Detect which cell encompasses the target text, then output its [X, Y] center coordinate. 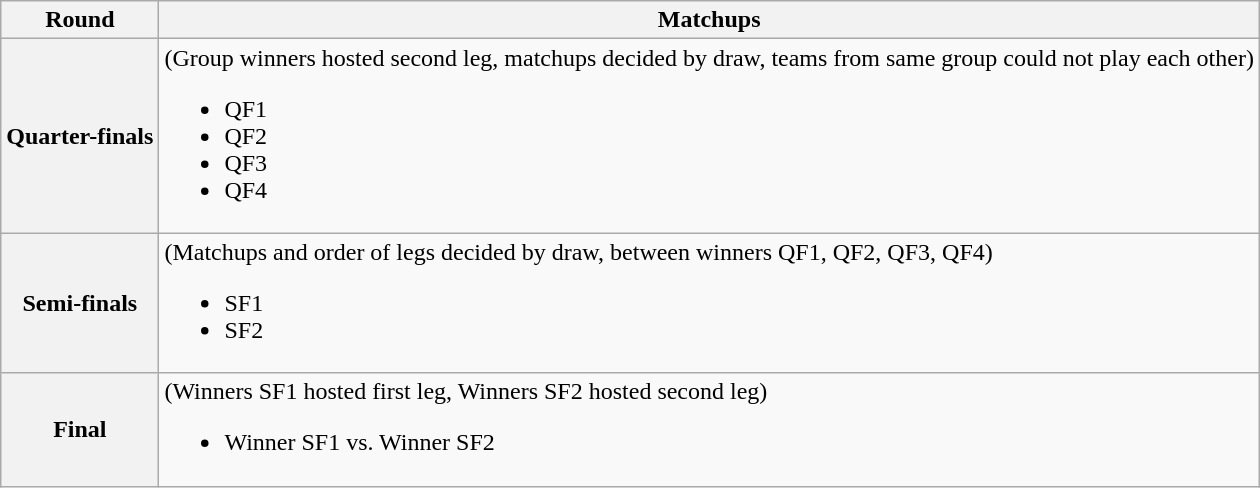
(Group winners hosted second leg, matchups decided by draw, teams from same group could not play each other)QF1QF2QF3QF4 [710, 136]
(Winners SF1 hosted first leg, Winners SF2 hosted second leg)Winner SF1 vs. Winner SF2 [710, 430]
Round [80, 20]
(Matchups and order of legs decided by draw, between winners QF1, QF2, QF3, QF4)SF1SF2 [710, 303]
Final [80, 430]
Semi-finals [80, 303]
Matchups [710, 20]
Quarter-finals [80, 136]
